Return (x, y) of the center of cell containing provided text 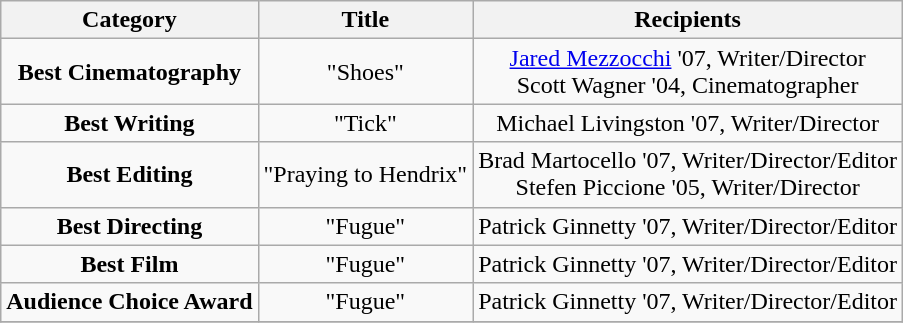
Category (130, 20)
Title (366, 20)
Brad Martocello '07, Writer/Director/Editor Stefen Piccione '05, Writer/Director (688, 174)
Best Writing (130, 123)
Best Cinematography (130, 72)
"Tick" (366, 123)
Best Directing (130, 226)
Michael Livingston '07, Writer/Director (688, 123)
Jared Mezzocchi '07, Writer/Director Scott Wagner '04, Cinematographer (688, 72)
Recipients (688, 20)
"Praying to Hendrix" (366, 174)
Best Editing (130, 174)
Audience Choice Award (130, 302)
Best Film (130, 264)
"Shoes" (366, 72)
